Capture the cell that displays the provided text and extract its [X, Y] central coordinate. 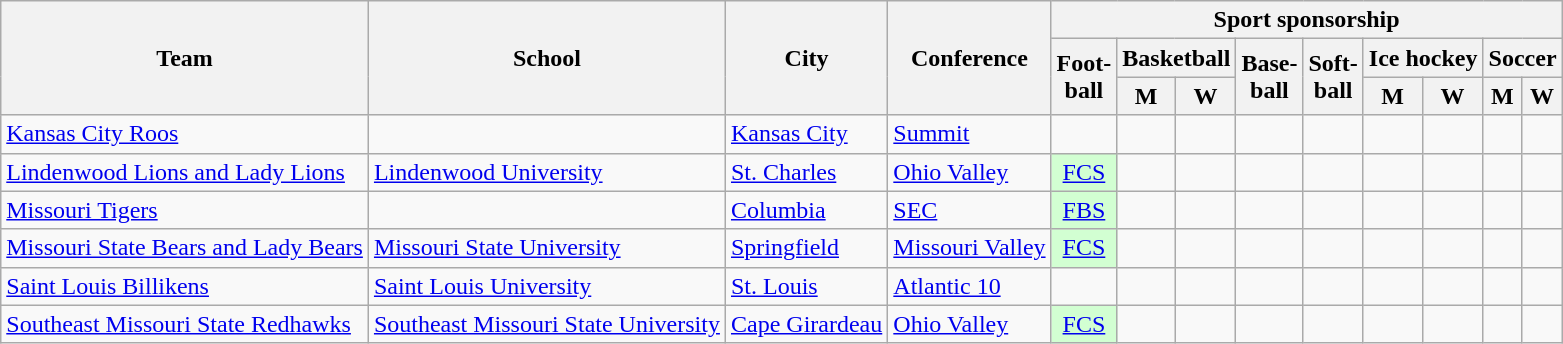
Missouri Valley [970, 248]
Saint Louis University [546, 286]
Kansas City Roos [185, 134]
Conference [970, 58]
Missouri State Bears and Lady Bears [185, 248]
SEC [970, 210]
Foot-ball [1084, 77]
Springfield [806, 248]
Ice hockey [1423, 58]
Soft-ball [1333, 77]
Lindenwood University [546, 172]
Missouri State University [546, 248]
Cape Girardeau [806, 324]
Sport sponsorship [1306, 20]
Atlantic 10 [970, 286]
St. Charles [806, 172]
Lindenwood Lions and Lady Lions [185, 172]
Team [185, 58]
Southeast Missouri State University [546, 324]
Southeast Missouri State Redhawks [185, 324]
Saint Louis Billikens [185, 286]
City [806, 58]
Basketball [1176, 58]
School [546, 58]
Soccer [1522, 58]
Kansas City [806, 134]
FBS [1084, 210]
St. Louis [806, 286]
Summit [970, 134]
Columbia [806, 210]
Base-ball [1270, 77]
Missouri Tigers [185, 210]
